From the cell containing the given text, extract its center point as [x, y] coordinate. 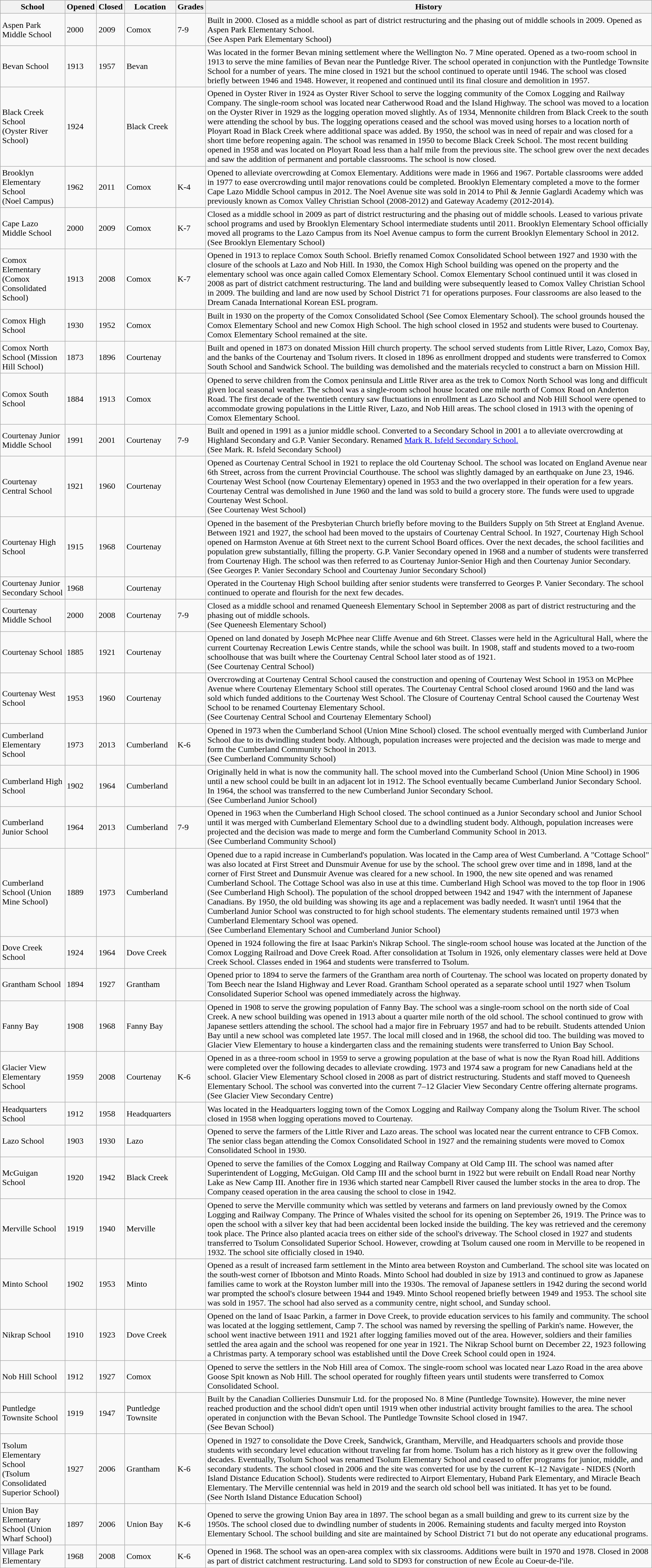
1952 [110, 325]
Minto [150, 1284]
Cumberland School (Union Mine School) [33, 892]
Lazo School [33, 1141]
Courtenay High School [33, 547]
Comox North School (Mission Hill School) [33, 357]
Headquarters School [33, 1113]
Glacier View Elementary School [33, 1077]
2011 [110, 187]
1896 [110, 357]
Courtenay Junior Middle School [33, 440]
Courtenay West School [33, 698]
McGuigan School [33, 1177]
Location [150, 7]
Cumberland High School [33, 786]
K-4 [191, 187]
1947 [110, 1413]
School [33, 7]
1962 [81, 187]
Courtenay Middle School [33, 616]
1942 [110, 1177]
1873 [81, 357]
1957 [110, 66]
Opened [81, 7]
Comox South School [33, 399]
Brooklyn Elementary School(Noel Campus) [33, 187]
History [428, 7]
Cape Lazo Middle School [33, 228]
Courtenay Central School [33, 486]
Tsolum Elementary School(Tsolum Consolidated Superior School) [33, 1469]
Merville [150, 1228]
Dove Creek School [33, 952]
Courtenay School [33, 652]
Lazo [150, 1141]
1889 [81, 892]
1920 [81, 1177]
1991 [81, 440]
1958 [110, 1113]
Grades [191, 7]
1959 [81, 1077]
1910 [81, 1335]
Headquarters [150, 1113]
Cumberland Elementary School [33, 744]
1923 [110, 1335]
Union Bay [150, 1524]
Comox High School [33, 325]
1908 [81, 1026]
Nob Hill School [33, 1377]
1903 [81, 1141]
Union Bay Elementary School (Union Wharf School) [33, 1524]
Courtenay Junior Secondary School [33, 588]
1894 [81, 985]
Merville School [33, 1228]
Village Park Elementary [33, 1556]
2001 [110, 440]
Bevan School [33, 66]
1885 [81, 652]
1884 [81, 399]
Black Creek School(Oyster River School) [33, 127]
Grantham School [33, 985]
Comox Elementary(Comox Consolidated School) [33, 279]
Aspen Park Middle School [33, 30]
Cumberland Junior School [33, 827]
Bevan [150, 66]
Minto School [33, 1284]
Puntledge Townsite [150, 1413]
Closed [110, 7]
1915 [81, 547]
Nikrap School [33, 1335]
1897 [81, 1524]
1940 [110, 1228]
Puntledge Townsite School [33, 1413]
